For the text-containing cell, return its midpoint in [X, Y] coordinate format. 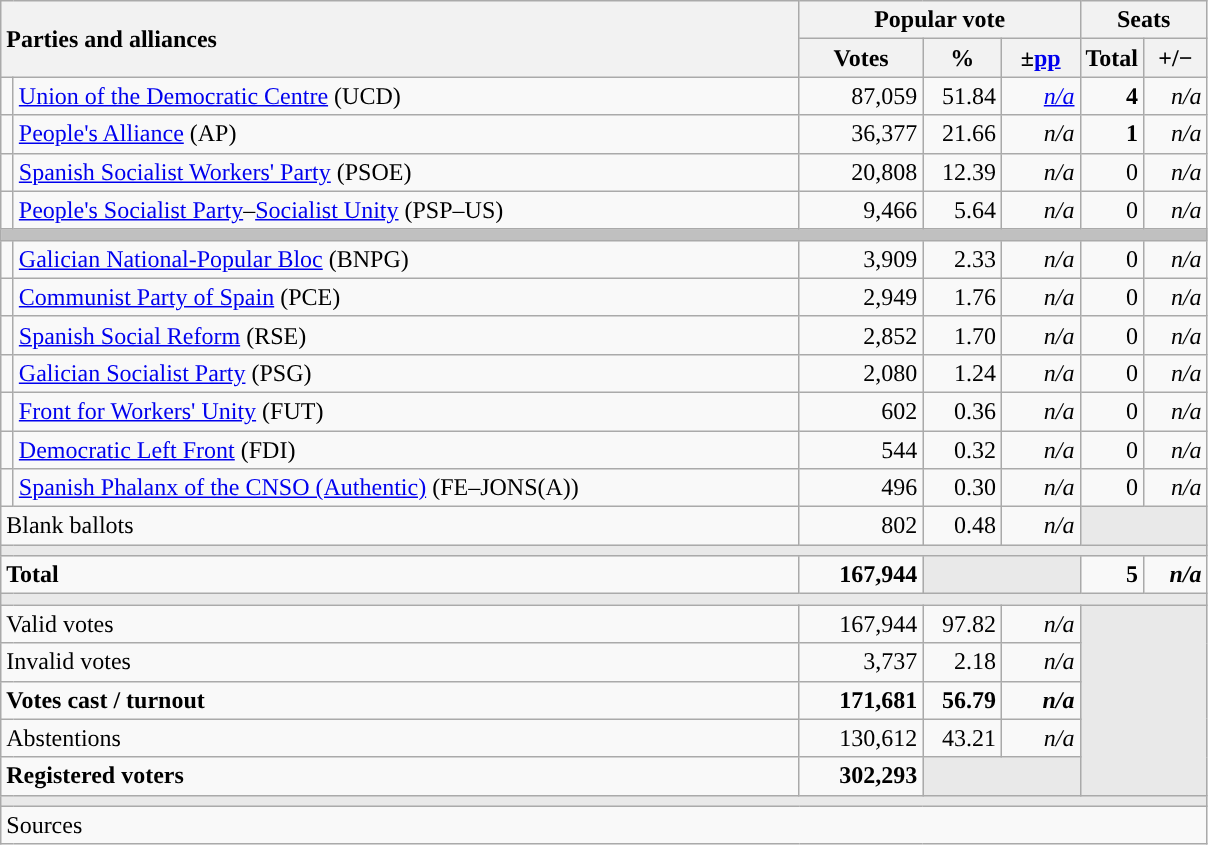
97.82 [962, 624]
Spanish Social Reform (RSE) [406, 335]
Blank ballots [400, 526]
2.33 [962, 259]
Parties and alliances [400, 39]
171,681 [861, 700]
0.32 [962, 449]
3,737 [861, 662]
Front for Workers' Unity (FUT) [406, 411]
302,293 [861, 776]
12.39 [962, 172]
544 [861, 449]
21.66 [962, 134]
5.64 [962, 210]
0.48 [962, 526]
Galician Socialist Party (PSG) [406, 373]
130,612 [861, 738]
43.21 [962, 738]
2,080 [861, 373]
Valid votes [400, 624]
Spanish Phalanx of the CNSO (Authentic) (FE–JONS(A)) [406, 488]
2,949 [861, 297]
1.24 [962, 373]
Seats [1144, 20]
5 [1112, 575]
People's Alliance (AP) [406, 134]
51.84 [962, 96]
3,909 [861, 259]
56.79 [962, 700]
Registered voters [400, 776]
Galician National-Popular Bloc (BNPG) [406, 259]
Sources [604, 825]
1 [1112, 134]
87,059 [861, 96]
% [962, 58]
496 [861, 488]
2,852 [861, 335]
Spanish Socialist Workers' Party (PSOE) [406, 172]
±pp [1040, 58]
4 [1112, 96]
602 [861, 411]
1.70 [962, 335]
Communist Party of Spain (PCE) [406, 297]
20,808 [861, 172]
Votes [861, 58]
Popular vote [940, 20]
9,466 [861, 210]
Union of the Democratic Centre (UCD) [406, 96]
Abstentions [400, 738]
Votes cast / turnout [400, 700]
+/− [1176, 58]
36,377 [861, 134]
0.30 [962, 488]
People's Socialist Party–Socialist Unity (PSP–US) [406, 210]
2.18 [962, 662]
1.76 [962, 297]
Democratic Left Front (FDI) [406, 449]
0.36 [962, 411]
802 [861, 526]
Invalid votes [400, 662]
